Provide the [x, y] coordinate of the cell's center where the given text is located.  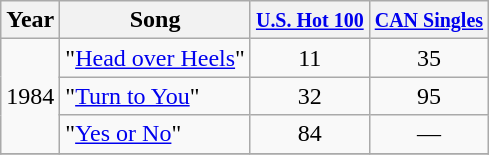
— [428, 134]
1984 [30, 96]
11 [310, 58]
"Turn to You" [156, 96]
35 [428, 58]
84 [310, 134]
"Yes or No" [156, 134]
CAN Singles [428, 20]
32 [310, 96]
Song [156, 20]
U.S. Hot 100 [310, 20]
Year [30, 20]
95 [428, 96]
"Head over Heels" [156, 58]
